Search for the cell housing the specified text and yield its (x, y) center coordinate. 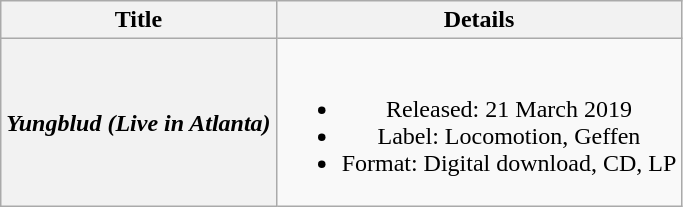
Yungblud (Live in Atlanta) (138, 122)
Released: 21 March 2019Label: Locomotion, GeffenFormat: Digital download, CD, LP (479, 122)
Title (138, 20)
Details (479, 20)
